Detect which cell encompasses the target text, then output its (x, y) center coordinate. 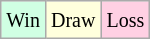
Loss (126, 20)
Draw (72, 20)
Win (24, 20)
